Pinpoint the cell where the given text exists, returning its [x, y] midpoint coordinate. 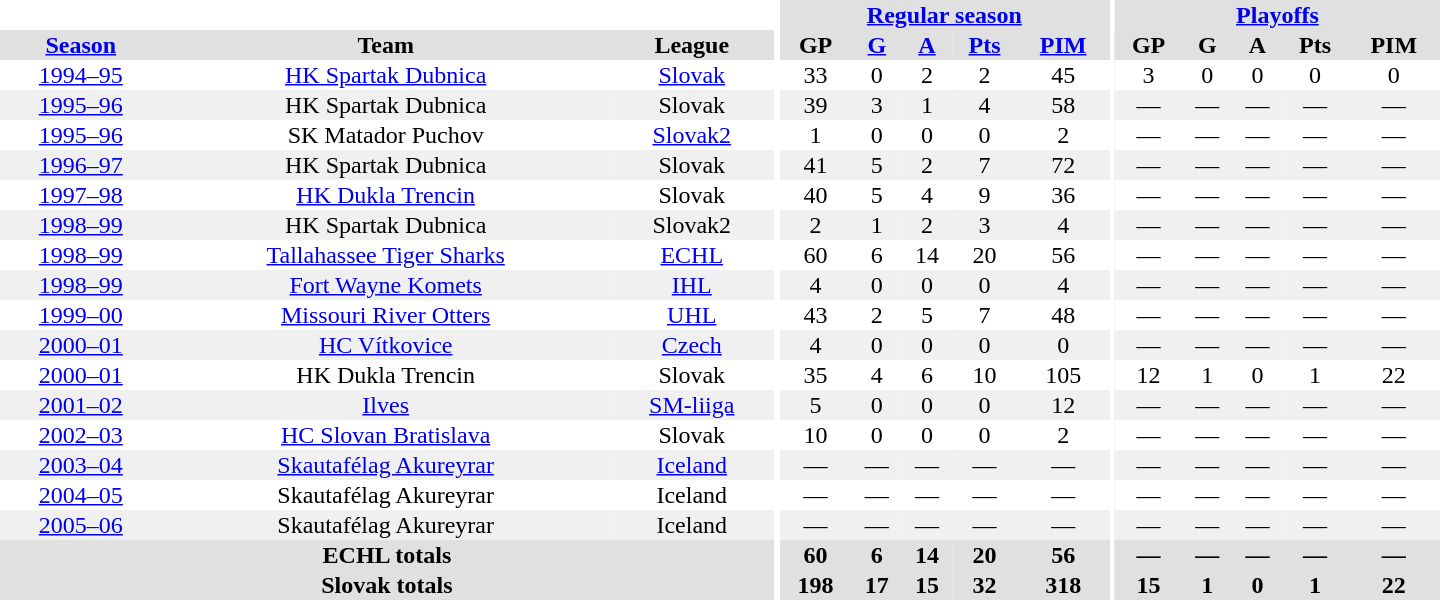
39 [815, 105]
Regular season [944, 15]
35 [815, 375]
IHL [692, 285]
318 [1063, 585]
41 [815, 165]
League [692, 45]
2001–02 [81, 405]
Playoffs [1278, 15]
58 [1063, 105]
2005–06 [81, 525]
SM-liiga [692, 405]
1994–95 [81, 75]
43 [815, 315]
Missouri River Otters [386, 315]
Team [386, 45]
72 [1063, 165]
9 [984, 195]
1997–98 [81, 195]
ECHL totals [387, 555]
17 [877, 585]
33 [815, 75]
UHL [692, 315]
Fort Wayne Komets [386, 285]
2004–05 [81, 495]
HC Slovan Bratislava [386, 435]
Ilves [386, 405]
45 [1063, 75]
ECHL [692, 255]
1999–00 [81, 315]
2002–03 [81, 435]
40 [815, 195]
HC Vítkovice [386, 345]
2003–04 [81, 465]
SK Matador Puchov [386, 135]
105 [1063, 375]
198 [815, 585]
Season [81, 45]
32 [984, 585]
Slovak totals [387, 585]
1996–97 [81, 165]
48 [1063, 315]
Czech [692, 345]
Tallahassee Tiger Sharks [386, 255]
36 [1063, 195]
